Identify which cell holds the provided text, then report its (X, Y) central coordinate. 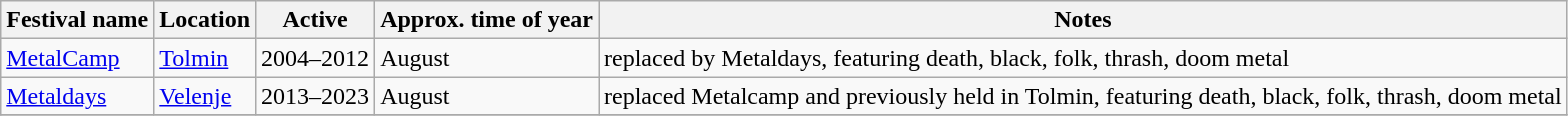
Festival name (78, 20)
Approx. time of year (487, 20)
Notes (1084, 20)
MetalCamp (78, 58)
Tolmin (205, 58)
2013–2023 (316, 96)
replaced by Metaldays, featuring death, black, folk, thrash, doom metal (1084, 58)
Active (316, 20)
Metaldays (78, 96)
replaced Metalcamp and previously held in Tolmin, featuring death, black, folk, thrash, doom metal (1084, 96)
Velenje (205, 96)
2004–2012 (316, 58)
Location (205, 20)
